Search for the cell housing the specified text and yield its (X, Y) center coordinate. 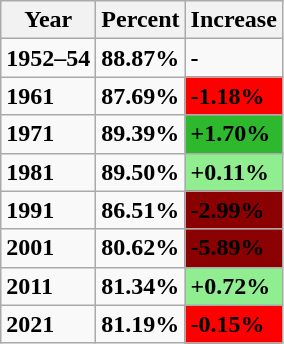
-5.89% (234, 248)
-1.18% (234, 96)
80.62% (140, 248)
+0.11% (234, 172)
2011 (48, 286)
2001 (48, 248)
1971 (48, 134)
81.34% (140, 286)
1981 (48, 172)
2021 (48, 324)
89.39% (140, 134)
1961 (48, 96)
Increase (234, 20)
88.87% (140, 58)
81.19% (140, 324)
87.69% (140, 96)
+0.72% (234, 286)
89.50% (140, 172)
+1.70% (234, 134)
86.51% (140, 210)
-0.15% (234, 324)
Year (48, 20)
1991 (48, 210)
- (234, 58)
Percent (140, 20)
1952–54 (48, 58)
-2.99% (234, 210)
